Locate the cell with the specified text and output its (X, Y) center coordinate. 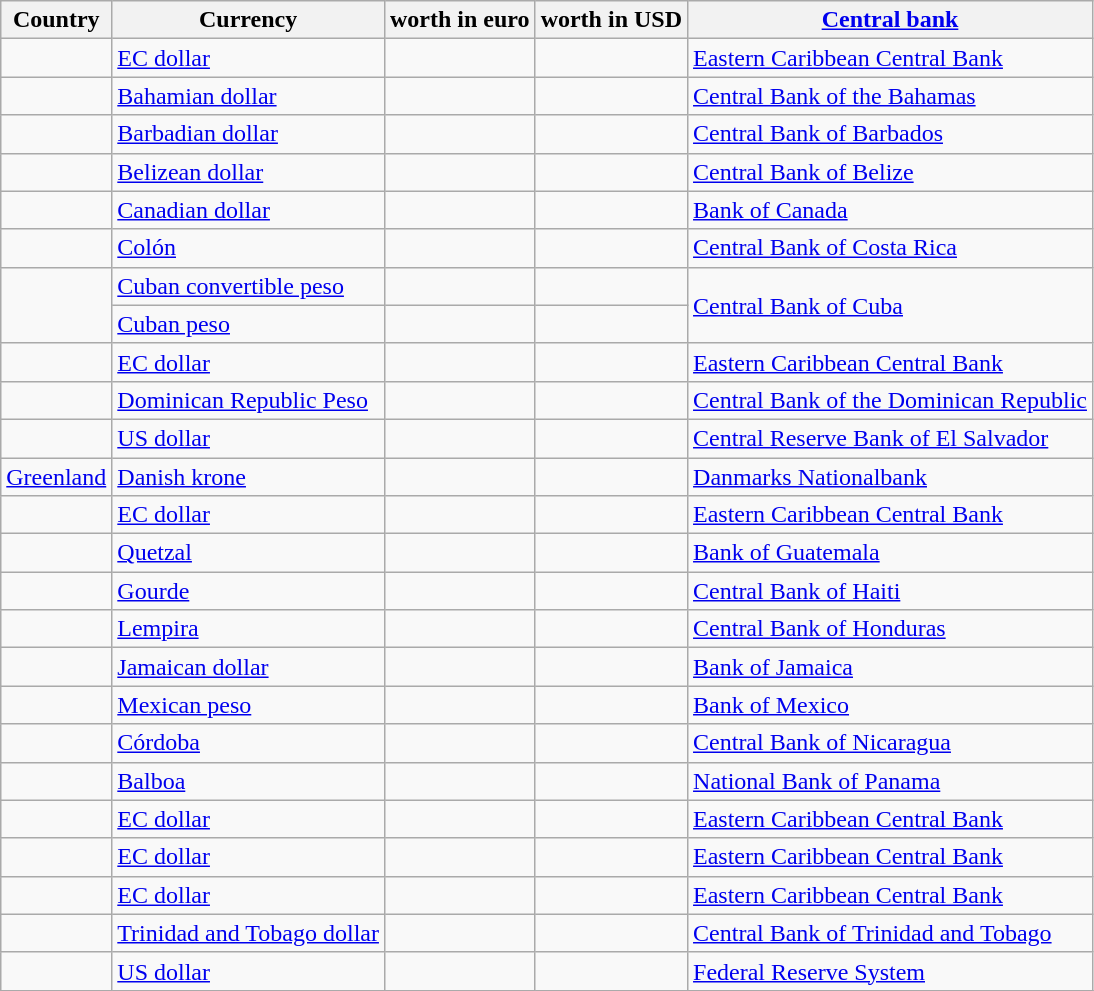
Cuban peso (248, 324)
Central Bank of Barbados (890, 134)
Central Bank of the Bahamas (890, 96)
Danmarks Nationalbank (890, 477)
Lempira (248, 629)
Central Bank of Haiti (890, 591)
Dominican Republic Peso (248, 400)
Mexican peso (248, 705)
Central Bank of Costa Rica (890, 248)
Greenland (56, 477)
Currency (248, 20)
Central Bank of Nicaragua (890, 743)
Bank of Guatemala (890, 553)
worth in USD (611, 20)
Córdoba (248, 743)
Central Bank of the Dominican Republic (890, 400)
Jamaican dollar (248, 667)
Quetzal (248, 553)
Central Bank of Belize (890, 172)
worth in euro (460, 20)
Cuban convertible peso (248, 286)
Country (56, 20)
Central Reserve Bank of El Salvador (890, 438)
Federal Reserve System (890, 971)
Bank of Canada (890, 210)
National Bank of Panama (890, 781)
Barbadian dollar (248, 134)
Bank of Jamaica (890, 667)
Canadian dollar (248, 210)
Central Bank of Honduras (890, 629)
Colón (248, 248)
Gourde (248, 591)
Central Bank of Cuba (890, 305)
Belizean dollar (248, 172)
Danish krone (248, 477)
Trinidad and Tobago dollar (248, 933)
Central Bank of Trinidad and Tobago (890, 933)
Bahamian dollar (248, 96)
Balboa (248, 781)
Central bank (890, 20)
Bank of Mexico (890, 705)
